Find where the given text appears and provide that cell's center as [X, Y] coordinate. 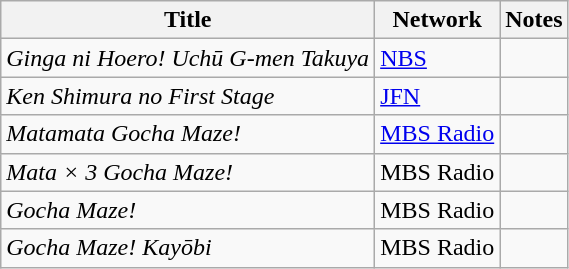
Matamata Gocha Maze! [188, 134]
NBS [438, 58]
Gocha Maze! [188, 210]
JFN [438, 96]
Gocha Maze! Kayōbi [188, 248]
Mata × 3 Gocha Maze! [188, 172]
Ken Shimura no First Stage [188, 96]
Title [188, 20]
Notes [534, 20]
Network [438, 20]
Ginga ni Hoero! Uchū G-men Takuya [188, 58]
